For the text-containing cell, return its midpoint in [x, y] coordinate format. 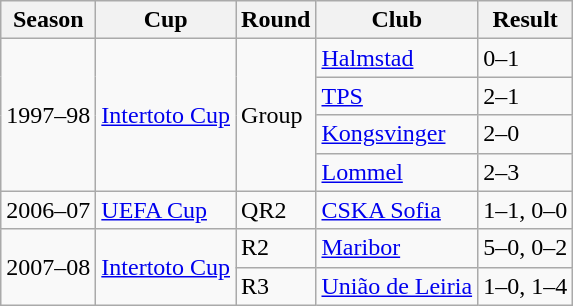
União de Leiria [397, 286]
1–1, 0–0 [526, 210]
1–0, 1–4 [526, 286]
0–1 [526, 58]
R3 [276, 286]
5–0, 0–2 [526, 248]
Group [276, 115]
QR2 [276, 210]
Maribor [397, 248]
2–1 [526, 96]
Kongsvinger [397, 134]
CSKA Sofia [397, 210]
Cup [166, 20]
Halmstad [397, 58]
2–3 [526, 172]
Club [397, 20]
2–0 [526, 134]
Result [526, 20]
R2 [276, 248]
Round [276, 20]
Season [48, 20]
2007–08 [48, 267]
1997–98 [48, 115]
2006–07 [48, 210]
TPS [397, 96]
UEFA Cup [166, 210]
Lommel [397, 172]
